Return [x, y] of the center of cell containing provided text 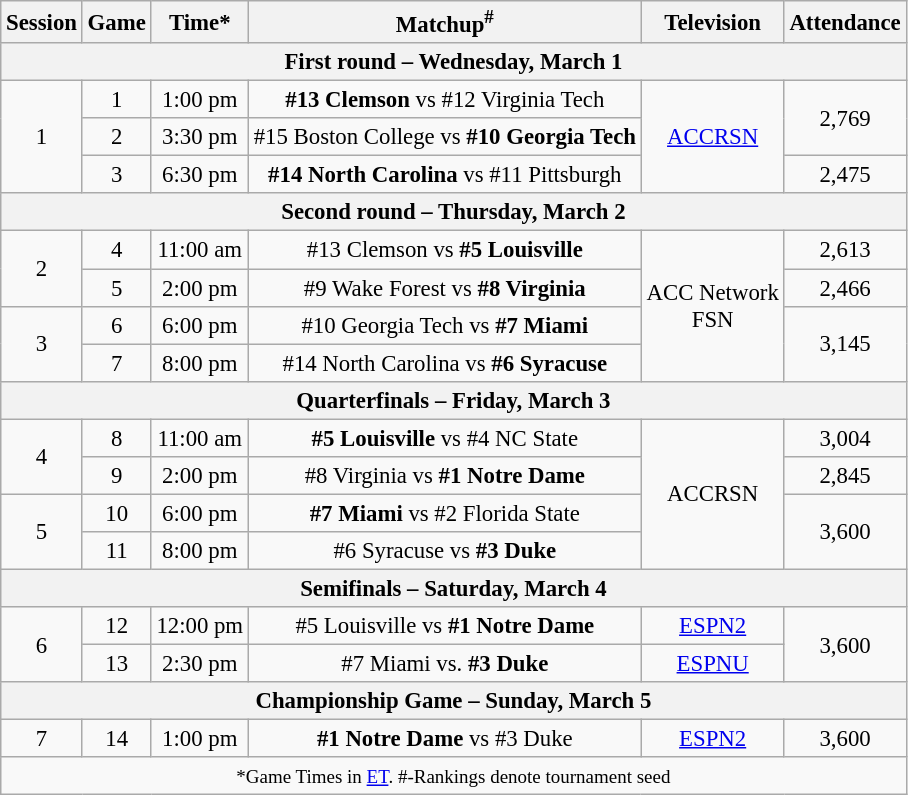
Matchup# [444, 22]
6:30 pm [200, 175]
3,145 [845, 344]
#15 Boston College vs #10 Georgia Tech [444, 137]
*Game Times in ET. #-Rankings denote tournament seed [454, 776]
Quarterfinals – Friday, March 3 [454, 400]
3,004 [845, 438]
8 [116, 438]
Attendance [845, 22]
10 [116, 513]
2,475 [845, 175]
Semifinals – Saturday, March 4 [454, 588]
#10 Georgia Tech vs #7 Miami [444, 325]
2,769 [845, 118]
Television [712, 22]
ACC NetworkFSN [712, 306]
11 [116, 551]
13 [116, 664]
2,466 [845, 288]
Session [42, 22]
3:30 pm [200, 137]
#14 North Carolina vs #6 Syracuse [444, 363]
#5 Louisville vs #1 Notre Dame [444, 626]
9 [116, 476]
#8 Virginia vs #1 Notre Dame [444, 476]
#13 Clemson vs #12 Virginia Tech [444, 100]
2,613 [845, 250]
#6 Syracuse vs #3 Duke [444, 551]
Second round – Thursday, March 2 [454, 213]
Game [116, 22]
2:30 pm [200, 664]
Championship Game – Sunday, March 5 [454, 701]
#5 Louisville vs #4 NC State [444, 438]
First round – Wednesday, March 1 [454, 62]
#1 Notre Dame vs #3 Duke [444, 739]
14 [116, 739]
12:00 pm [200, 626]
#13 Clemson vs #5 Louisville [444, 250]
Time* [200, 22]
ESPNU [712, 664]
12 [116, 626]
#14 North Carolina vs #11 Pittsburgh [444, 175]
#7 Miami vs. #3 Duke [444, 664]
#7 Miami vs #2 Florida State [444, 513]
2,845 [845, 476]
#9 Wake Forest vs #8 Virginia [444, 288]
